For the text-containing cell, return its midpoint in [x, y] coordinate format. 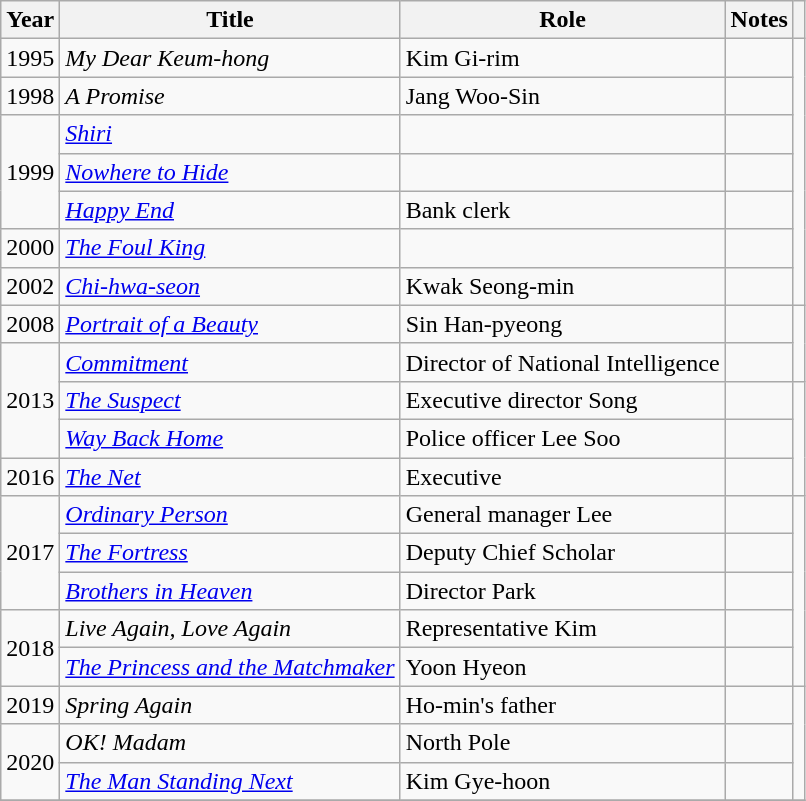
Representative Kim [562, 629]
OK! Madam [230, 743]
Yoon Hyeon [562, 667]
Notes [759, 20]
Kwak Seong-min [562, 286]
General manager Lee [562, 515]
The Suspect [230, 400]
Executive [562, 477]
Title [230, 20]
2017 [30, 553]
Portrait of a Beauty [230, 324]
Ho-min's father [562, 705]
Director of National Intelligence [562, 362]
Kim Gye-hoon [562, 781]
Commitment [230, 362]
2019 [30, 705]
Jang Woo-Sin [562, 96]
1998 [30, 96]
2008 [30, 324]
1995 [30, 58]
1999 [30, 172]
Nowhere to Hide [230, 172]
The Foul King [230, 248]
The Princess and the Matchmaker [230, 667]
My Dear Keum-hong [230, 58]
2000 [30, 248]
Kim Gi-rim [562, 58]
Deputy Chief Scholar [562, 553]
Year [30, 20]
2002 [30, 286]
The Fortress [230, 553]
Sin Han-pyeong [562, 324]
Police officer Lee Soo [562, 438]
Bank clerk [562, 210]
Live Again, Love Again [230, 629]
Executive director Song [562, 400]
Chi-hwa-seon [230, 286]
The Man Standing Next [230, 781]
2013 [30, 400]
Director Park [562, 591]
2016 [30, 477]
Shiri [230, 134]
The Net [230, 477]
2018 [30, 648]
Happy End [230, 210]
Brothers in Heaven [230, 591]
Way Back Home [230, 438]
2020 [30, 762]
A Promise [230, 96]
Role [562, 20]
Ordinary Person [230, 515]
North Pole [562, 743]
Spring Again [230, 705]
